Capture the cell that displays the provided text and extract its (X, Y) central coordinate. 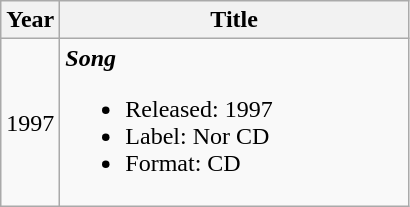
SongReleased: 1997Label: Nor CD Format: CD (234, 122)
1997 (30, 122)
Year (30, 20)
Title (234, 20)
